Pinpoint the cell where the given text exists, returning its (x, y) midpoint coordinate. 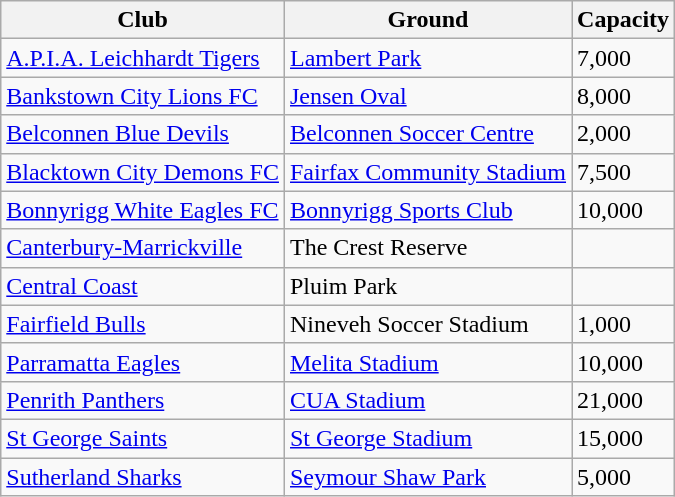
15,000 (624, 438)
Fairfield Bulls (143, 324)
Bonnyrigg Sports Club (428, 210)
Capacity (624, 20)
Belconnen Soccer Centre (428, 134)
7,500 (624, 172)
Belconnen Blue Devils (143, 134)
21,000 (624, 400)
Lambert Park (428, 58)
Bankstown City Lions FC (143, 96)
St George Saints (143, 438)
Parramatta Eagles (143, 362)
The Crest Reserve (428, 248)
Ground (428, 20)
Seymour Shaw Park (428, 477)
Fairfax Community Stadium (428, 172)
Club (143, 20)
St George Stadium (428, 438)
8,000 (624, 96)
CUA Stadium (428, 400)
1,000 (624, 324)
Central Coast (143, 286)
A.P.I.A. Leichhardt Tigers (143, 58)
Canterbury-Marrickville (143, 248)
Bonnyrigg White Eagles FC (143, 210)
Pluim Park (428, 286)
Jensen Oval (428, 96)
Sutherland Sharks (143, 477)
Penrith Panthers (143, 400)
5,000 (624, 477)
Nineveh Soccer Stadium (428, 324)
Melita Stadium (428, 362)
Blacktown City Demons FC (143, 172)
7,000 (624, 58)
2,000 (624, 134)
